Scan for the cell matching the given text and deliver its [X, Y] coordinate at center. 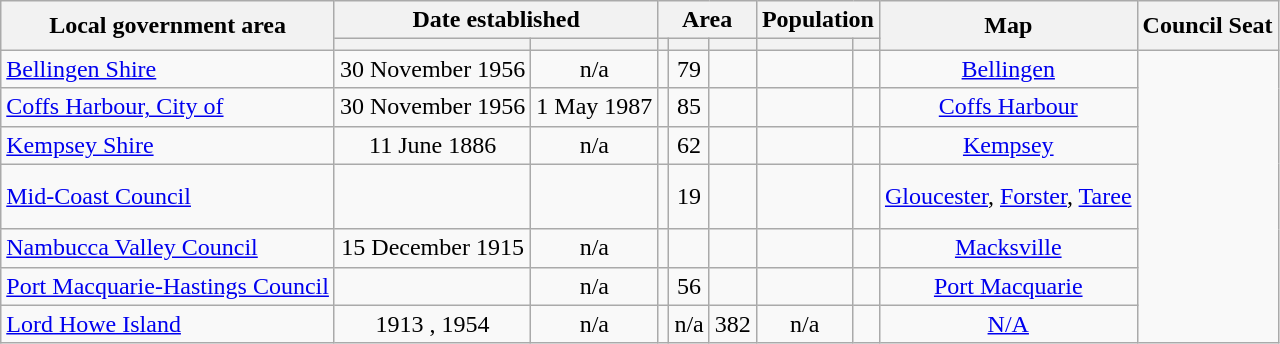
Coffs Harbour [1008, 107]
Kempsey Shire [168, 145]
Council Seat [1208, 26]
Bellingen [1008, 69]
Gloucester, Forster, Taree [1008, 196]
Nambucca Valley Council [168, 248]
Coffs Harbour, City of [168, 107]
Area [708, 20]
Port Macquarie-Hastings Council [168, 286]
85 [689, 107]
11 June 1886 [432, 145]
62 [689, 145]
382 [732, 324]
Macksville [1008, 248]
Port Macquarie [1008, 286]
Kempsey [1008, 145]
N/A [1008, 324]
19 [689, 196]
Map [1008, 26]
79 [689, 69]
Population [818, 20]
56 [689, 286]
Bellingen Shire [168, 69]
1 May 1987 [594, 107]
Date established [496, 20]
Lord Howe Island [168, 324]
15 December 1915 [432, 248]
Mid-Coast Council [168, 196]
1913 , 1954 [432, 324]
Local government area [168, 26]
